From the cell containing the given text, extract its center point as (x, y) coordinate. 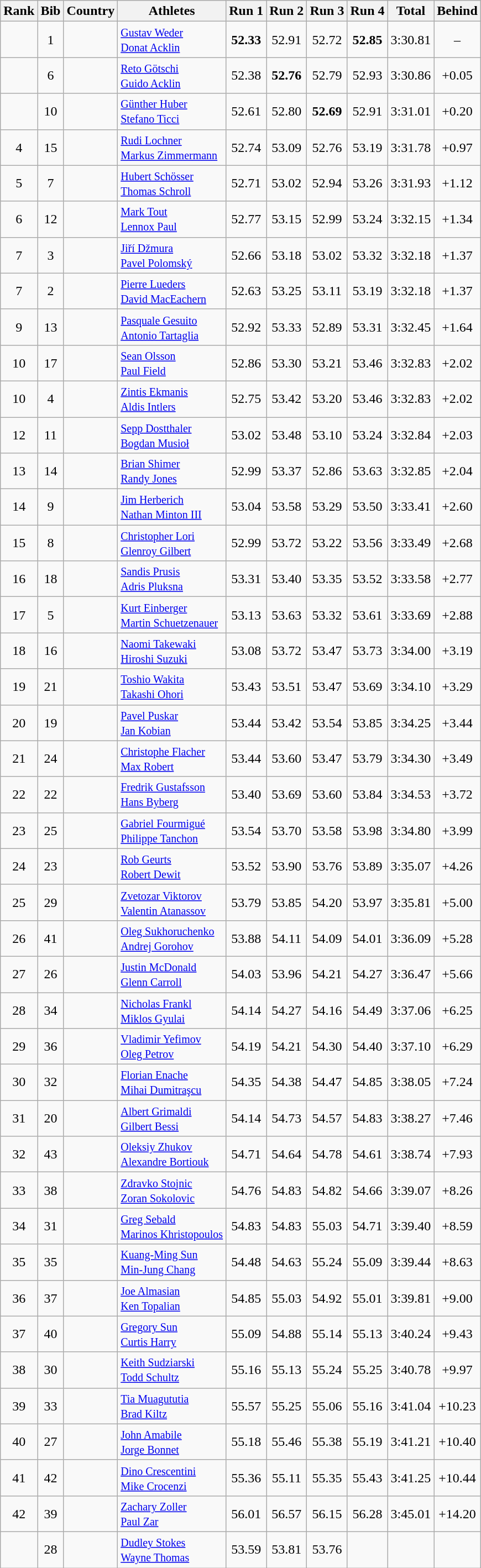
53.20 (327, 399)
53.51 (286, 686)
54.20 (327, 902)
53.33 (286, 327)
3:31.93 (411, 183)
56.01 (247, 1513)
53.08 (247, 651)
3:39.81 (411, 1298)
3:39.44 (411, 1262)
+2.03 (457, 434)
3:33.69 (411, 615)
Mark Tout Lennox Paul (172, 219)
Greg Sebald Marinos Khristopoulos (172, 1226)
54.01 (367, 938)
3:32.45 (411, 327)
+5.28 (457, 938)
54.30 (327, 1047)
53.96 (286, 974)
52.85 (367, 40)
53.88 (247, 938)
3:40.78 (411, 1370)
54.16 (327, 1010)
Rank (19, 11)
Kuang-Ming Sun Min-Jung Chang (172, 1262)
53.97 (367, 902)
53.30 (286, 363)
+9.43 (457, 1334)
+3.99 (457, 830)
+3.29 (457, 686)
3:41.04 (411, 1406)
+3.72 (457, 795)
Athletes (172, 11)
54.61 (367, 1154)
Bib (51, 11)
Run 3 (327, 11)
Florian Enache Mihai Dumitraşcu (172, 1082)
54.35 (247, 1082)
3:34.80 (411, 830)
3:33.49 (411, 543)
Pavel Puskar Jan Kobian (172, 723)
52.89 (327, 327)
53.84 (367, 795)
Rudi Lochner Markus Zimmermann (172, 147)
55.57 (247, 1406)
52.72 (327, 40)
3:38.05 (411, 1082)
54.19 (247, 1047)
54.11 (286, 938)
Gregory Sun Curtis Harry (172, 1334)
3:38.27 (411, 1119)
54.47 (327, 1082)
53.43 (247, 686)
+9.97 (457, 1370)
54.64 (286, 1154)
52.71 (247, 183)
53.18 (286, 255)
56.57 (286, 1513)
Total (411, 11)
3:36.09 (411, 938)
53.13 (247, 615)
54.40 (367, 1047)
3:37.06 (411, 1010)
+14.20 (457, 1513)
3 (51, 255)
55.11 (286, 1478)
53.89 (367, 867)
Oleksiy Zhukov Alexandre Bortiouk (172, 1154)
+3.49 (457, 758)
Zachary Zoller Paul Zar (172, 1513)
53.59 (247, 1550)
3:31.01 (411, 112)
+3.19 (457, 651)
3:38.74 (411, 1154)
Sean Olsson Paul Field (172, 363)
54.66 (367, 1191)
– (457, 40)
52.94 (327, 183)
+1.12 (457, 183)
11 (51, 434)
Dino Crescentini Mike Crocenzi (172, 1478)
53.98 (367, 830)
+8.63 (457, 1262)
54.63 (286, 1262)
+2.04 (457, 471)
54.76 (247, 1191)
+1.34 (457, 219)
3:30.81 (411, 40)
3:35.81 (411, 902)
53.09 (286, 147)
Naomi Takewaki Hiroshi Suzuki (172, 651)
Reto Götschi Guido Acklin (172, 75)
Joe Almasian Ken Topalian (172, 1298)
Brian Shimer Randy Jones (172, 471)
53.48 (286, 434)
+8.26 (457, 1191)
53.26 (367, 183)
3:32.15 (411, 219)
54.38 (286, 1082)
54.92 (327, 1298)
3:34.53 (411, 795)
Behind (457, 11)
Vladimir Yefimov Oleg Petrov (172, 1047)
52.74 (247, 147)
Christophe Flacher Max Robert (172, 758)
3:33.58 (411, 579)
3:35.07 (411, 867)
Run 4 (367, 11)
+6.29 (457, 1047)
8 (51, 543)
55.19 (367, 1441)
52.61 (247, 112)
+10.40 (457, 1441)
55.38 (327, 1441)
John Amabile Jorge Bonnet (172, 1441)
Gabriel Fourmigué Philippe Tanchon (172, 830)
55.06 (327, 1406)
53.21 (327, 363)
+2.77 (457, 579)
3:34.10 (411, 686)
53.61 (367, 615)
+2.68 (457, 543)
52.38 (247, 75)
3:36.47 (411, 974)
Pierre Lueders David MacEachern (172, 291)
Nicholas Frankl Miklos Gyulai (172, 1010)
Run 2 (286, 11)
+3.44 (457, 723)
+9.00 (457, 1298)
+6.25 (457, 1010)
55.18 (247, 1441)
+5.00 (457, 902)
Justin McDonald Glenn Carroll (172, 974)
+1.64 (457, 327)
Run 1 (247, 11)
53.10 (327, 434)
3:34.25 (411, 723)
Fredrik Gustafsson Hans Byberg (172, 795)
Tia Muagututia Brad Kiltz (172, 1406)
1 (51, 40)
Country (91, 11)
Sandis Prusis Adris Pluksna (172, 579)
54.03 (247, 974)
+2.88 (457, 615)
52.69 (327, 112)
Oleg Sukhoruchenko Andrej Gorohov (172, 938)
3:34.00 (411, 651)
+0.97 (457, 147)
53.70 (286, 830)
54.09 (327, 938)
+0.05 (457, 75)
3:30.86 (411, 75)
Christopher Lori Glenroy Gilbert (172, 543)
55.46 (286, 1441)
54.49 (367, 1010)
55.36 (247, 1478)
3:32.85 (411, 471)
Günther Huber Stefano Ticci (172, 112)
Keith Sudziarski Todd Schultz (172, 1370)
52.33 (247, 40)
3:34.30 (411, 758)
3:40.24 (411, 1334)
+5.66 (457, 974)
53.29 (327, 507)
Zintis Ekmanis Aldis Intlers (172, 399)
53.37 (286, 471)
53.04 (247, 507)
Pasquale Gesuito Antonio Tartaglia (172, 327)
54.78 (327, 1154)
Kurt Einberger Martin Schuetzenauer (172, 615)
55.14 (327, 1334)
Toshio Wakita Takashi Ohori (172, 686)
+10.44 (457, 1478)
3:33.41 (411, 507)
+10.23 (457, 1406)
52.80 (286, 112)
56.28 (367, 1513)
2 (51, 291)
Hubert Schösser Thomas Schroll (172, 183)
53.73 (367, 651)
+7.46 (457, 1119)
3:41.21 (411, 1441)
53.90 (286, 867)
54.88 (286, 1334)
53.11 (327, 291)
55.01 (367, 1298)
52.63 (247, 291)
Zvetozar Viktorov Valentin Atanassov (172, 902)
Gustav Weder Donat Acklin (172, 40)
3:39.40 (411, 1226)
3:37.10 (411, 1047)
3:45.01 (411, 1513)
53.35 (327, 579)
+7.93 (457, 1154)
Rob Geurts Robert Dewit (172, 867)
Dudley Stokes Wayne Thomas (172, 1550)
3:39.07 (411, 1191)
52.92 (247, 327)
53.25 (286, 291)
55.35 (327, 1478)
53.50 (367, 507)
Jiří Džmura Pavel Polomský (172, 255)
56.15 (327, 1513)
+0.20 (457, 112)
52.77 (247, 219)
53.81 (286, 1550)
Jim Herberich Nathan Minton III (172, 507)
52.66 (247, 255)
3:31.78 (411, 147)
53.15 (286, 219)
55.43 (367, 1478)
54.57 (327, 1119)
+4.26 (457, 867)
Sepp Dostthaler Bogdan Musioł (172, 434)
Zdravko Stojnic Zoran Sokolovic (172, 1191)
3:41.25 (411, 1478)
+7.24 (457, 1082)
54.82 (327, 1191)
52.93 (367, 75)
52.75 (247, 399)
52.79 (327, 75)
53.22 (327, 543)
3:32.84 (411, 434)
43 (51, 1154)
Albert Grimaldi Gilbert Bessi (172, 1119)
+2.60 (457, 507)
54.48 (247, 1262)
+8.59 (457, 1226)
54.73 (286, 1119)
53.56 (367, 543)
